Provide the (X, Y) coordinate of the cell's center where the given text is located.  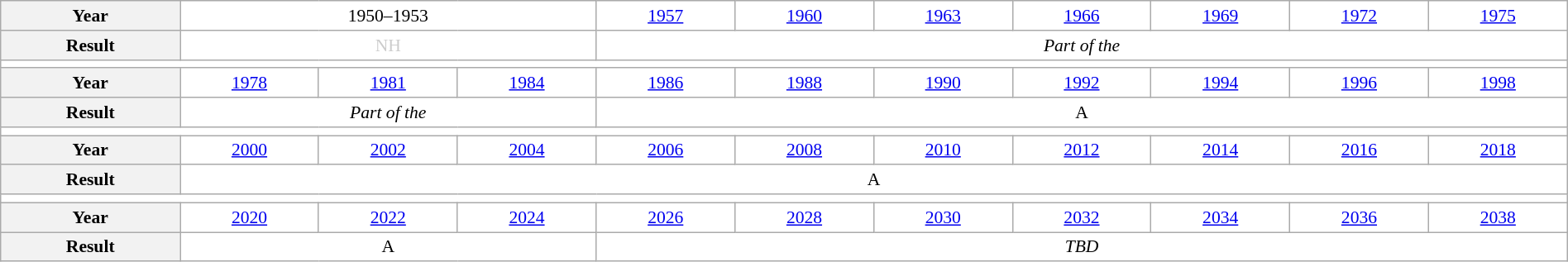
1994 (1221, 83)
1963 (943, 16)
2000 (250, 150)
2028 (805, 217)
2014 (1221, 150)
2030 (943, 217)
2024 (527, 217)
1984 (527, 83)
2012 (1082, 150)
2004 (527, 150)
2022 (388, 217)
1950–1953 (389, 16)
2008 (805, 150)
1969 (1221, 16)
2034 (1221, 217)
1998 (1498, 83)
1988 (805, 83)
2026 (666, 217)
1986 (666, 83)
2036 (1360, 217)
2006 (666, 150)
2016 (1360, 150)
1990 (943, 83)
2032 (1082, 217)
NH (389, 45)
1992 (1082, 83)
1996 (1360, 83)
2020 (250, 217)
1966 (1082, 16)
TBD (1082, 247)
2038 (1498, 217)
1960 (805, 16)
2010 (943, 150)
1981 (388, 83)
1978 (250, 83)
1957 (666, 16)
1975 (1498, 16)
1972 (1360, 16)
2018 (1498, 150)
2002 (388, 150)
